Extract the (x, y) coordinate from the center of the cell holding the provided text.  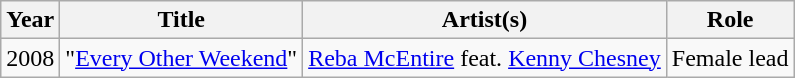
"Every Other Weekend" (182, 58)
Artist(s) (485, 20)
Year (30, 20)
Reba McEntire feat. Kenny Chesney (485, 58)
Role (730, 20)
2008 (30, 58)
Title (182, 20)
Female lead (730, 58)
